Return the [X, Y] coordinate for the center point of the cell that contains the specified text.  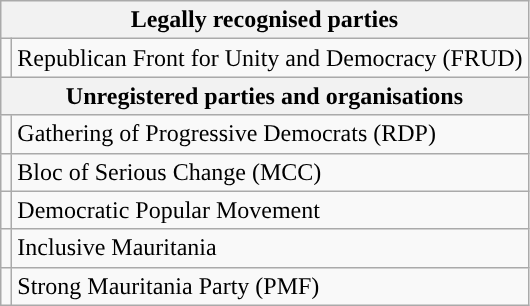
Strong Mauritania Party (PMF) [270, 286]
Democratic Popular Movement [270, 210]
Legally recognised parties [264, 20]
Republican Front for Unity and Democracy (FRUD) [270, 58]
Bloc of Serious Change (MCC) [270, 172]
Gathering of Progressive Democrats (RDP) [270, 134]
Inclusive Mauritania [270, 248]
Unregistered parties and organisations [264, 96]
